Pinpoint the cell where the given text exists, returning its [X, Y] midpoint coordinate. 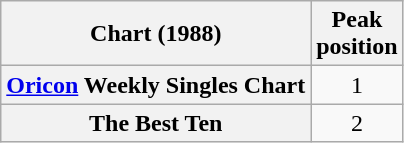
Oricon Weekly Singles Chart [156, 85]
Peakposition [357, 34]
The Best Ten [156, 123]
Chart (1988) [156, 34]
2 [357, 123]
1 [357, 85]
